Detect which cell encompasses the target text, then output its (x, y) center coordinate. 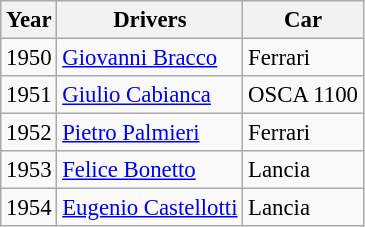
Pietro Palmieri (150, 133)
1952 (29, 133)
1953 (29, 170)
Felice Bonetto (150, 170)
Eugenio Castellotti (150, 208)
OSCA 1100 (304, 95)
1950 (29, 58)
1954 (29, 208)
Drivers (150, 20)
Car (304, 20)
Giulio Cabianca (150, 95)
Giovanni Bracco (150, 58)
1951 (29, 95)
Year (29, 20)
